Search for the cell housing the specified text and yield its (x, y) center coordinate. 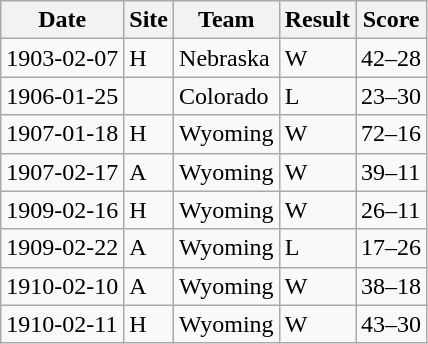
Team (227, 20)
1910-02-11 (62, 324)
38–18 (392, 286)
Date (62, 20)
23–30 (392, 96)
1909-02-22 (62, 248)
Result (317, 20)
43–30 (392, 324)
72–16 (392, 134)
1906-01-25 (62, 96)
Score (392, 20)
1907-02-17 (62, 172)
39–11 (392, 172)
42–28 (392, 58)
26–11 (392, 210)
1910-02-10 (62, 286)
17–26 (392, 248)
1907-01-18 (62, 134)
Colorado (227, 96)
Nebraska (227, 58)
1903-02-07 (62, 58)
1909-02-16 (62, 210)
Site (149, 20)
